Search for the cell housing the specified text and yield its (X, Y) center coordinate. 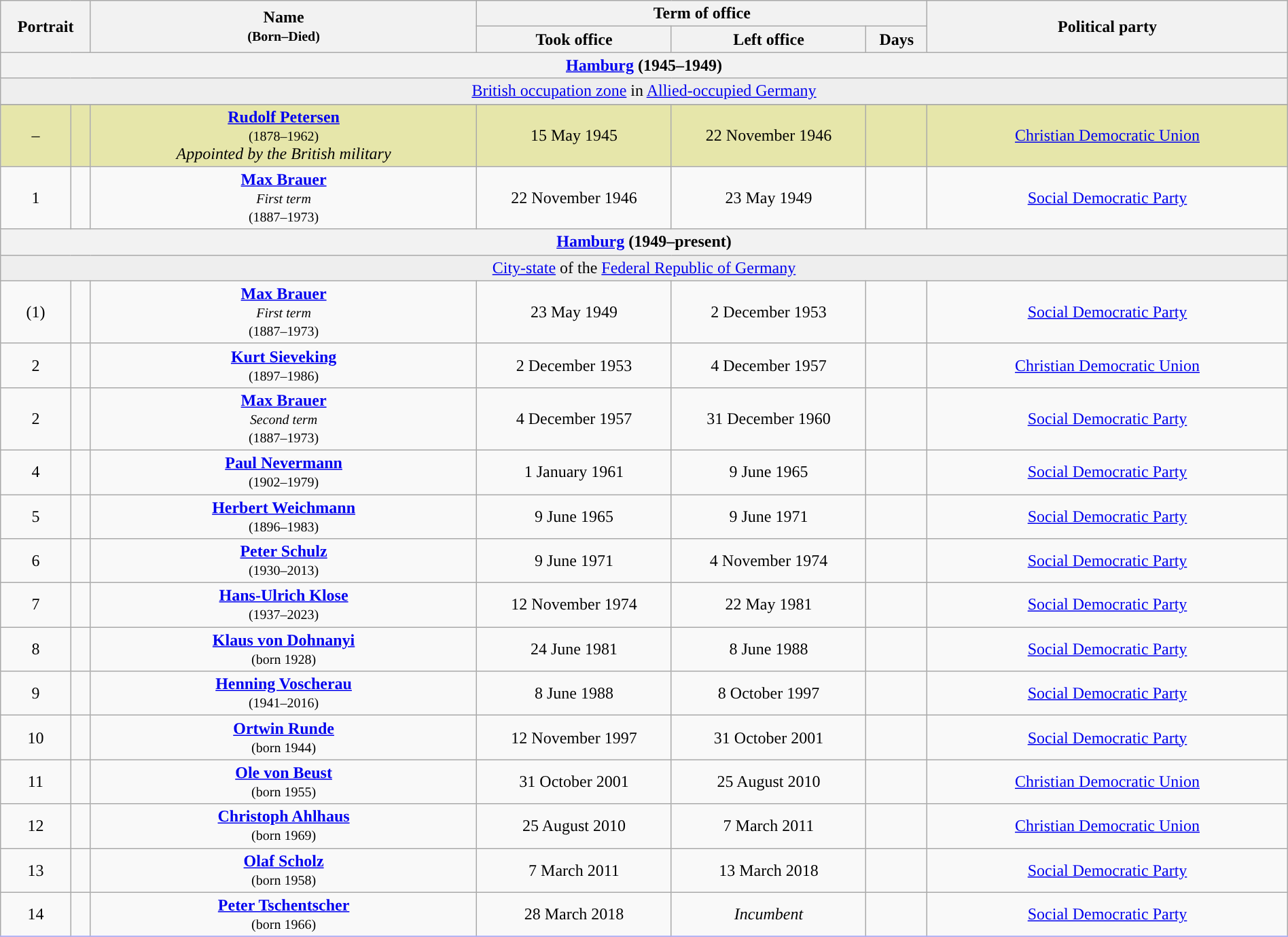
Rudolf Petersen(1878–1962)Appointed by the British military (283, 135)
Max BrauerSecond term(1887–1973) (283, 419)
11 (35, 781)
15 May 1945 (574, 135)
12 November 1974 (574, 605)
Kurt Sieveking(1897–1986) (283, 366)
12 (35, 826)
(1) (35, 312)
4 November 1974 (768, 561)
Hans-Ulrich Klose(1937–2023) (283, 605)
Paul Nevermann(1902–1979) (283, 472)
Peter Schulz(1930–2013) (283, 561)
14 (35, 915)
7 (35, 605)
Peter Tschentscher(born 1966) (283, 915)
Term of office (702, 14)
Herbert Weichmann(1896–1983) (283, 516)
13 March 2018 (768, 870)
28 March 2018 (574, 915)
Henning Voscherau(1941–2016) (283, 693)
Ortwin Runde(born 1944) (283, 738)
Hamburg (1949–present) (644, 242)
Political party (1107, 26)
Took office (574, 39)
Hamburg (1945–1949) (644, 65)
10 (35, 738)
8 October 1997 (768, 693)
9 (35, 693)
Name(Born–Died) (283, 26)
24 June 1981 (574, 650)
Christoph Ahlhaus(born 1969) (283, 826)
Klaus von Dohnanyi(born 1928) (283, 650)
1 (35, 198)
13 (35, 870)
Olaf Scholz(born 1958) (283, 870)
6 (35, 561)
4 (35, 472)
Left office (768, 39)
31 December 1960 (768, 419)
City-state of the Federal Republic of Germany (644, 268)
22 May 1981 (768, 605)
Days (897, 39)
Portrait (46, 26)
12 November 1997 (574, 738)
Incumbent (768, 915)
1 January 1961 (574, 472)
8 (35, 650)
Ole von Beust(born 1955) (283, 781)
5 (35, 516)
British occupation zone in Allied-occupied Germany (644, 91)
– (35, 135)
